Find where the given text appears and provide that cell's center as (X, Y) coordinate. 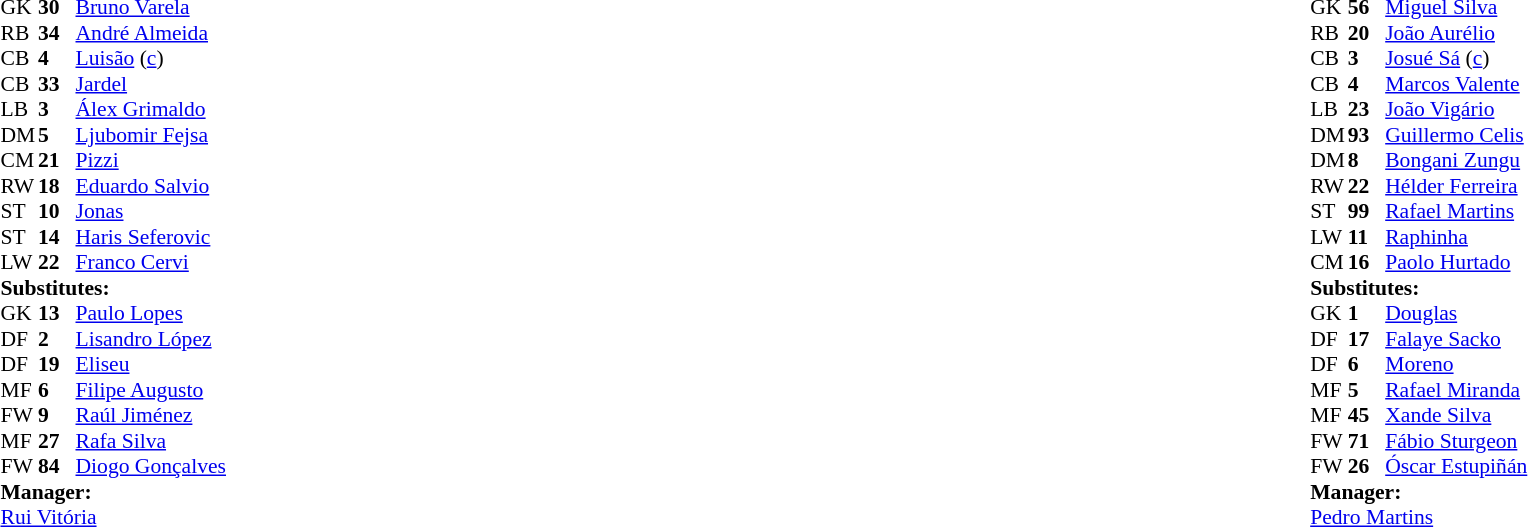
99 (1367, 211)
Lisandro López (151, 339)
18 (57, 186)
1 (1367, 313)
Álex Grimaldo (151, 109)
Óscar Estupiñán (1456, 467)
71 (1367, 441)
Jonas (151, 211)
19 (57, 365)
Raúl Jiménez (151, 415)
Diogo Gonçalves (151, 467)
13 (57, 313)
Filipe Augusto (151, 390)
Moreno (1456, 365)
Rafael Miranda (1456, 390)
17 (1367, 339)
Luisão (c) (151, 59)
Jardel (151, 84)
9 (57, 415)
Eduardo Salvio (151, 186)
33 (57, 84)
8 (1367, 161)
Paulo Lopes (151, 313)
Marcos Valente (1456, 84)
Raphinha (1456, 237)
Ljubomir Fejsa (151, 135)
Bongani Zungu (1456, 161)
Douglas (1456, 313)
27 (57, 441)
45 (1367, 415)
Rafael Martins (1456, 211)
84 (57, 467)
16 (1367, 263)
23 (1367, 109)
Fábio Sturgeon (1456, 441)
Josué Sá (c) (1456, 59)
Falaye Sacko (1456, 339)
Haris Seferovic (151, 237)
Rafa Silva (151, 441)
André Almeida (151, 33)
Hélder Ferreira (1456, 186)
20 (1367, 33)
26 (1367, 467)
Pizzi (151, 161)
2 (57, 339)
Xande Silva (1456, 415)
34 (57, 33)
21 (57, 161)
11 (1367, 237)
93 (1367, 135)
João Aurélio (1456, 33)
João Vigário (1456, 109)
Paolo Hurtado (1456, 263)
Guillermo Celis (1456, 135)
Franco Cervi (151, 263)
10 (57, 211)
Eliseu (151, 365)
14 (57, 237)
